Return the [X, Y] coordinate for the center point of the cell that contains the specified text.  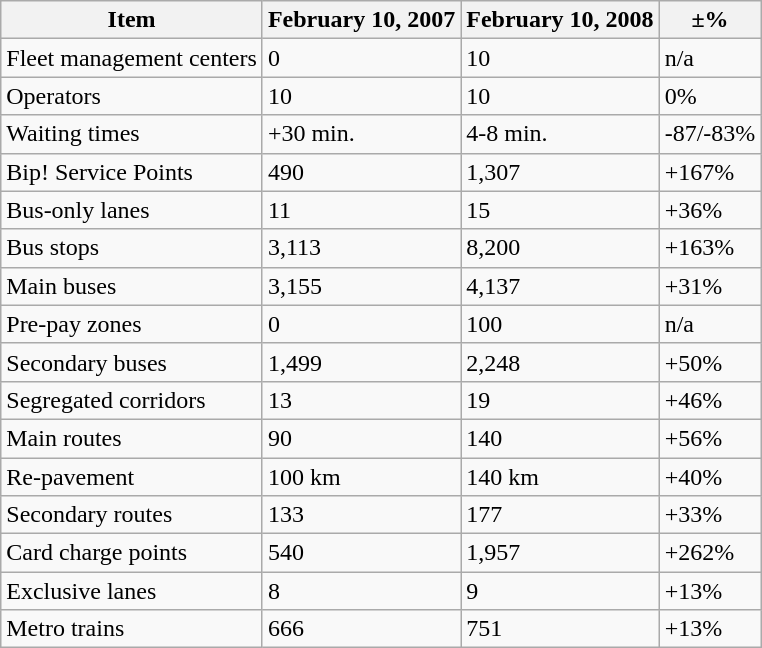
Exclusive lanes [132, 591]
+167% [710, 172]
8,200 [560, 248]
19 [560, 400]
9 [560, 591]
+36% [710, 210]
90 [361, 438]
Re-pavement [132, 477]
+262% [710, 553]
140 km [560, 477]
751 [560, 629]
+33% [710, 515]
+31% [710, 286]
Secondary routes [132, 515]
133 [361, 515]
100 [560, 324]
4-8 min. [560, 134]
Secondary buses [132, 362]
666 [361, 629]
3,113 [361, 248]
±% [710, 20]
Bip! Service Points [132, 172]
Operators [132, 96]
1,499 [361, 362]
3,155 [361, 286]
Item [132, 20]
Main routes [132, 438]
Waiting times [132, 134]
February 10, 2008 [560, 20]
1,307 [560, 172]
+40% [710, 477]
8 [361, 591]
+46% [710, 400]
February 10, 2007 [361, 20]
15 [560, 210]
Pre-pay zones [132, 324]
+163% [710, 248]
Card charge points [132, 553]
100 km [361, 477]
13 [361, 400]
Segregated corridors [132, 400]
-87/-83% [710, 134]
540 [361, 553]
Main buses [132, 286]
Metro trains [132, 629]
0% [710, 96]
4,137 [560, 286]
2,248 [560, 362]
177 [560, 515]
Bus-only lanes [132, 210]
490 [361, 172]
Bus stops [132, 248]
1,957 [560, 553]
+56% [710, 438]
Fleet management centers [132, 58]
+30 min. [361, 134]
+50% [710, 362]
140 [560, 438]
11 [361, 210]
